For the text-containing cell, return its midpoint in [x, y] coordinate format. 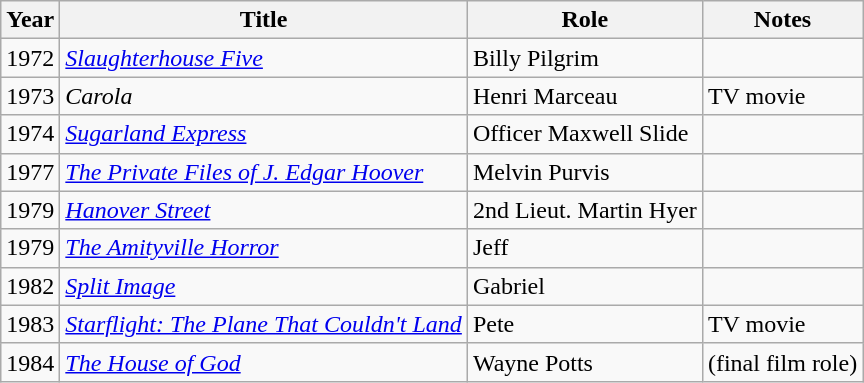
1974 [30, 134]
Role [584, 20]
(final film role) [782, 362]
1977 [30, 172]
Starflight: The Plane That Couldn't Land [264, 324]
The Private Files of J. Edgar Hoover [264, 172]
The Amityville Horror [264, 248]
Year [30, 20]
Officer Maxwell Slide [584, 134]
Title [264, 20]
1983 [30, 324]
Notes [782, 20]
Gabriel [584, 286]
Melvin Purvis [584, 172]
Slaughterhouse Five [264, 58]
1973 [30, 96]
Split Image [264, 286]
1984 [30, 362]
Carola [264, 96]
Wayne Potts [584, 362]
1982 [30, 286]
Hanover Street [264, 210]
2nd Lieut. Martin Hyer [584, 210]
1972 [30, 58]
The House of God [264, 362]
Henri Marceau [584, 96]
Pete [584, 324]
Billy Pilgrim [584, 58]
Jeff [584, 248]
Sugarland Express [264, 134]
